Capture the cell that displays the provided text and extract its [X, Y] central coordinate. 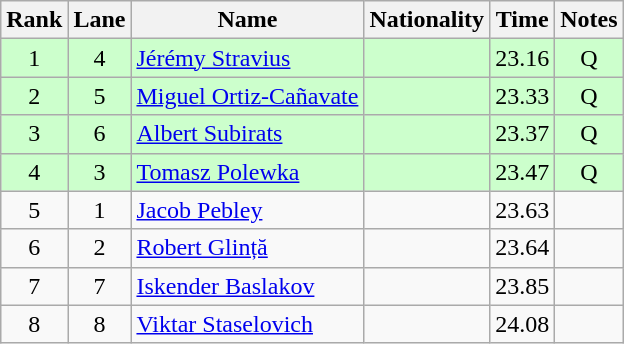
Time [522, 20]
Robert Glință [248, 248]
Jacob Pebley [248, 210]
Albert Subirats [248, 134]
24.08 [522, 324]
Iskender Baslakov [248, 286]
Rank [34, 20]
Name [248, 20]
Nationality [427, 20]
23.33 [522, 96]
Jérémy Stravius [248, 58]
Viktar Staselovich [248, 324]
Miguel Ortiz-Cañavate [248, 96]
23.16 [522, 58]
23.85 [522, 286]
23.64 [522, 248]
23.63 [522, 210]
Tomasz Polewka [248, 172]
Lane [100, 20]
Notes [589, 20]
23.47 [522, 172]
23.37 [522, 134]
